For the text-containing cell, return its midpoint in [x, y] coordinate format. 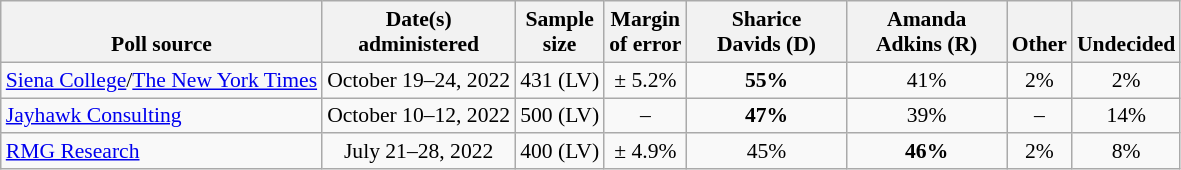
AmandaAdkins (R) [927, 32]
Siena College/The New York Times [162, 80]
ShariceDavids (D) [766, 32]
8% [1126, 152]
October 19–24, 2022 [418, 80]
400 (LV) [560, 152]
14% [1126, 116]
October 10–12, 2022 [418, 116]
July 21–28, 2022 [418, 152]
± 5.2% [645, 80]
431 (LV) [560, 80]
41% [927, 80]
46% [927, 152]
Poll source [162, 32]
Marginof error [645, 32]
500 (LV) [560, 116]
Other [1040, 32]
RMG Research [162, 152]
Samplesize [560, 32]
Date(s)administered [418, 32]
± 4.9% [645, 152]
Undecided [1126, 32]
45% [766, 152]
55% [766, 80]
47% [766, 116]
39% [927, 116]
Jayhawk Consulting [162, 116]
